Identify which cell holds the provided text, then report its [x, y] central coordinate. 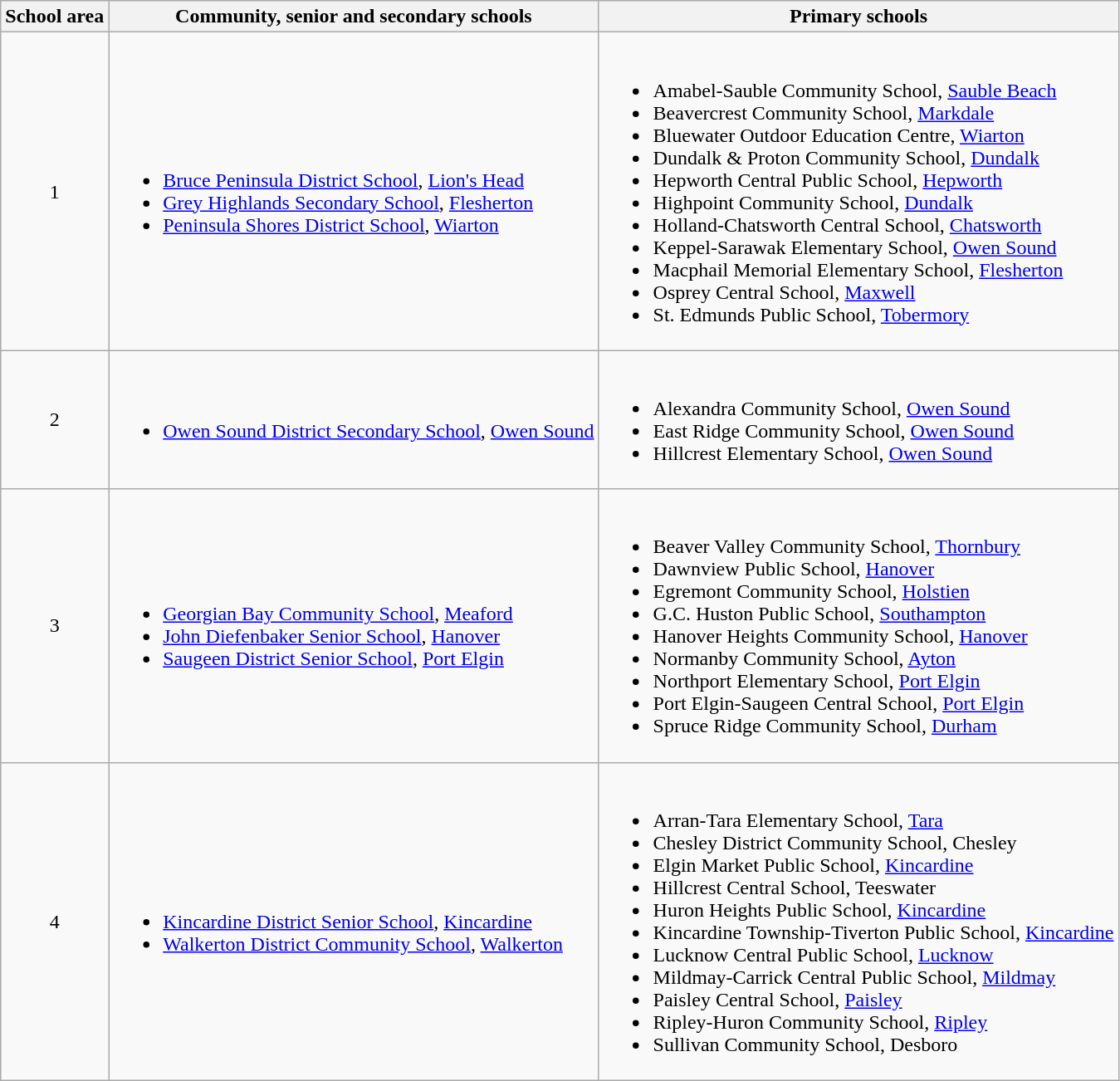
Georgian Bay Community School, MeafordJohn Diefenbaker Senior School, HanoverSaugeen District Senior School, Port Elgin [354, 626]
4 [55, 922]
1 [55, 191]
3 [55, 626]
Community, senior and secondary schools [354, 17]
2 [55, 420]
Alexandra Community School, Owen SoundEast Ridge Community School, Owen SoundHillcrest Elementary School, Owen Sound [858, 420]
School area [55, 17]
Bruce Peninsula District School, Lion's HeadGrey Highlands Secondary School, FleshertonPeninsula Shores District School, Wiarton [354, 191]
Kincardine District Senior School, KincardineWalkerton District Community School, Walkerton [354, 922]
Primary schools [858, 17]
Owen Sound District Secondary School, Owen Sound [354, 420]
